Pinpoint the cell where the given text exists, returning its [x, y] midpoint coordinate. 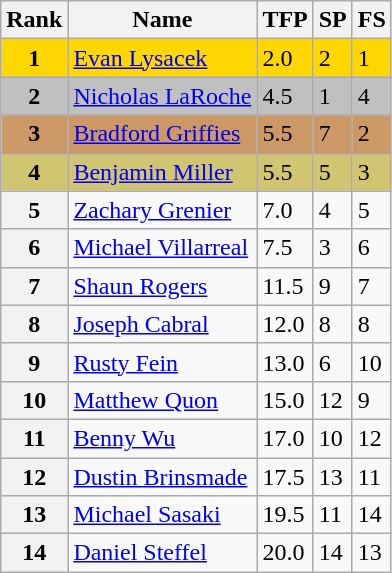
TFP [285, 20]
12.0 [285, 324]
FS [372, 20]
Matthew Quon [162, 400]
4.5 [285, 96]
Shaun Rogers [162, 286]
15.0 [285, 400]
19.5 [285, 515]
17.0 [285, 438]
20.0 [285, 553]
Dustin Brinsmade [162, 477]
Michael Sasaki [162, 515]
SP [332, 20]
7.5 [285, 248]
Benny Wu [162, 438]
Joseph Cabral [162, 324]
Benjamin Miller [162, 172]
Evan Lysacek [162, 58]
Michael Villarreal [162, 248]
11.5 [285, 286]
Zachary Grenier [162, 210]
Daniel Steffel [162, 553]
2.0 [285, 58]
Name [162, 20]
Rank [34, 20]
17.5 [285, 477]
Nicholas LaRoche [162, 96]
13.0 [285, 362]
Rusty Fein [162, 362]
Bradford Griffies [162, 134]
7.0 [285, 210]
